Scan for the cell matching the given text and deliver its [X, Y] coordinate at center. 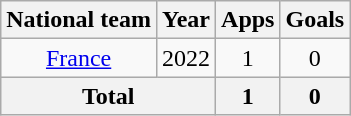
Apps [248, 20]
Goals [315, 20]
Total [108, 96]
National team [79, 20]
France [79, 58]
2022 [186, 58]
Year [186, 20]
